Return (X, Y) of the center of cell containing provided text 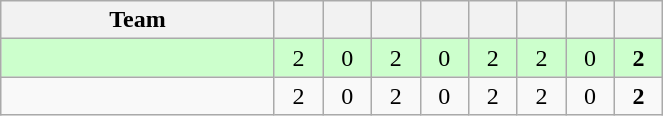
Team (138, 20)
